Capture the cell that displays the provided text and extract its (X, Y) central coordinate. 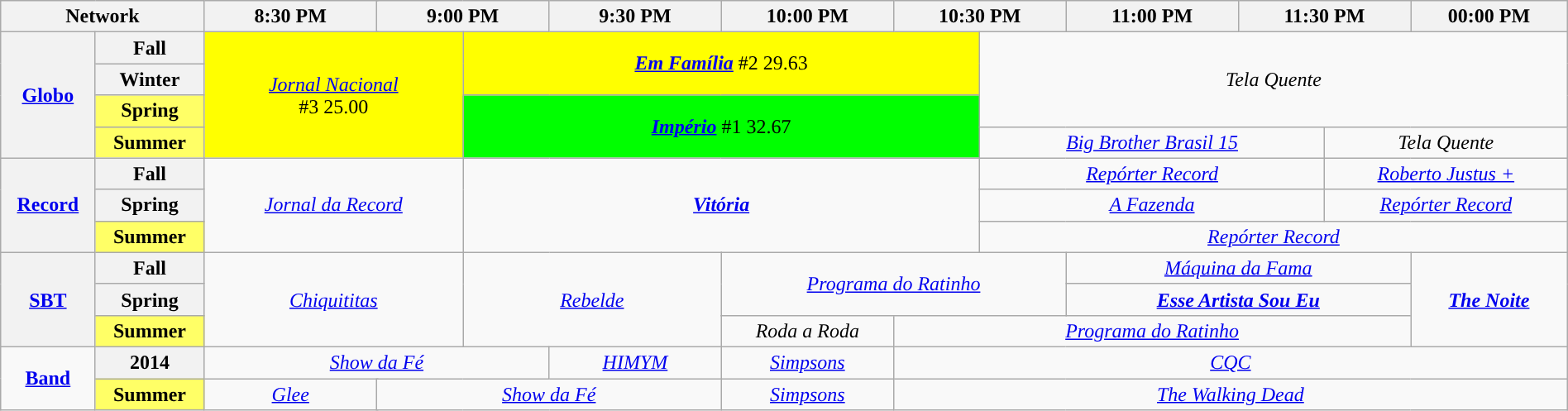
Jornal Nacional#3 25.00 (334, 95)
8:30 PM (290, 17)
00:00 PM (1489, 17)
Esse Artista Sou Eu (1239, 299)
HIMYM (635, 362)
Máquina da Fama (1239, 268)
9:00 PM (462, 17)
Winter (150, 79)
A Fazenda (1153, 205)
Chiquititas (334, 299)
Big Brother Brasil 15 (1153, 142)
Jornal da Record (334, 205)
Band (48, 378)
Rebelde (592, 299)
CQC (1231, 362)
Network (103, 17)
11:30 PM (1324, 17)
The Walking Dead (1231, 394)
The Noite (1489, 299)
10:30 PM (980, 17)
10:00 PM (807, 17)
Globo (48, 95)
11:00 PM (1152, 17)
9:30 PM (635, 17)
Glee (290, 394)
Record (48, 205)
Roda a Roda (807, 331)
SBT (48, 299)
Vitória (721, 205)
Império #1 32.67 (721, 127)
Em Família #2 29.63 (721, 64)
Roberto Justus + (1446, 174)
2014 (150, 362)
